Capture the cell that displays the provided text and extract its [x, y] central coordinate. 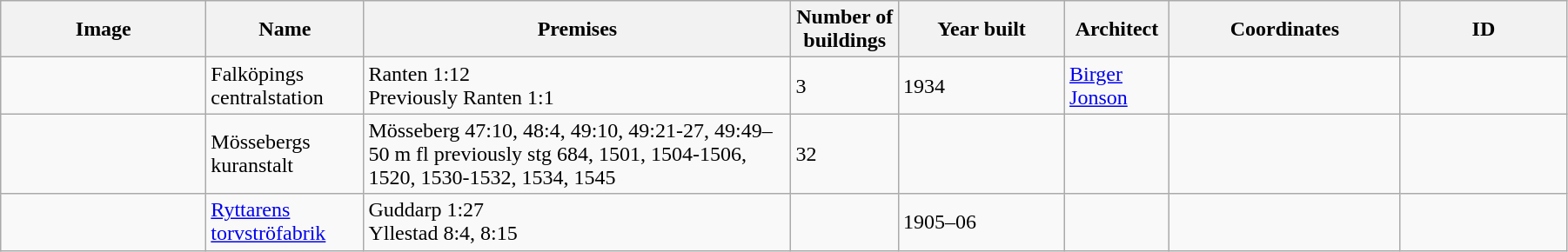
Mössebergs kuranstalt [285, 154]
3 [845, 85]
32 [845, 154]
Ryttarens torvströfabrik [285, 222]
Number ofbuildings [845, 30]
1934 [982, 85]
Architect [1117, 30]
Birger Jonson [1117, 85]
Premises [578, 30]
1905–06 [982, 222]
Coordinates [1284, 30]
Falköpings centralstation [285, 85]
Image [104, 30]
Year built [982, 30]
Ranten 1:12Previously Ranten 1:1 [578, 85]
ID [1483, 30]
Guddarp 1:27Yllestad 8:4, 8:15 [578, 222]
Mösseberg 47:10, 48:4, 49:10, 49:21-27, 49:49–50 m fl previously stg 684, 1501, 1504-1506, 1520, 1530-1532, 1534, 1545 [578, 154]
Name [285, 30]
